For the text-containing cell, return its midpoint in (X, Y) coordinate format. 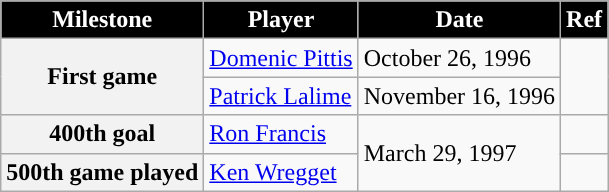
500th game played (102, 172)
Ron Francis (281, 134)
Player (281, 20)
Ref (584, 20)
First game (102, 77)
Domenic Pittis (281, 58)
October 26, 1996 (459, 58)
March 29, 1997 (459, 153)
November 16, 1996 (459, 96)
400th goal (102, 134)
Patrick Lalime (281, 96)
Date (459, 20)
Milestone (102, 20)
Ken Wregget (281, 172)
